Search for the cell housing the specified text and yield its (x, y) center coordinate. 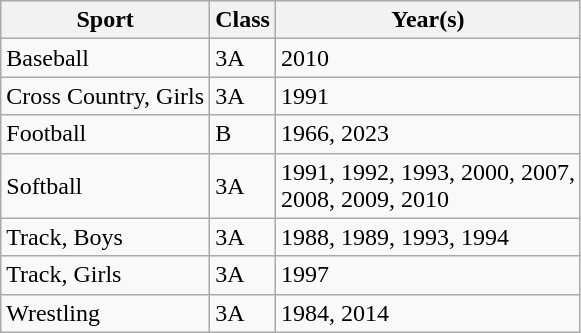
1966, 2023 (428, 134)
Track, Girls (106, 275)
Track, Boys (106, 237)
Class (243, 20)
1991, 1992, 1993, 2000, 2007,2008, 2009, 2010 (428, 186)
1988, 1989, 1993, 1994 (428, 237)
B (243, 134)
1984, 2014 (428, 313)
Softball (106, 186)
Cross Country, Girls (106, 96)
Baseball (106, 58)
2010 (428, 58)
1997 (428, 275)
Year(s) (428, 20)
1991 (428, 96)
Football (106, 134)
Wrestling (106, 313)
Sport (106, 20)
